Identify which cell holds the provided text, then report its [x, y] central coordinate. 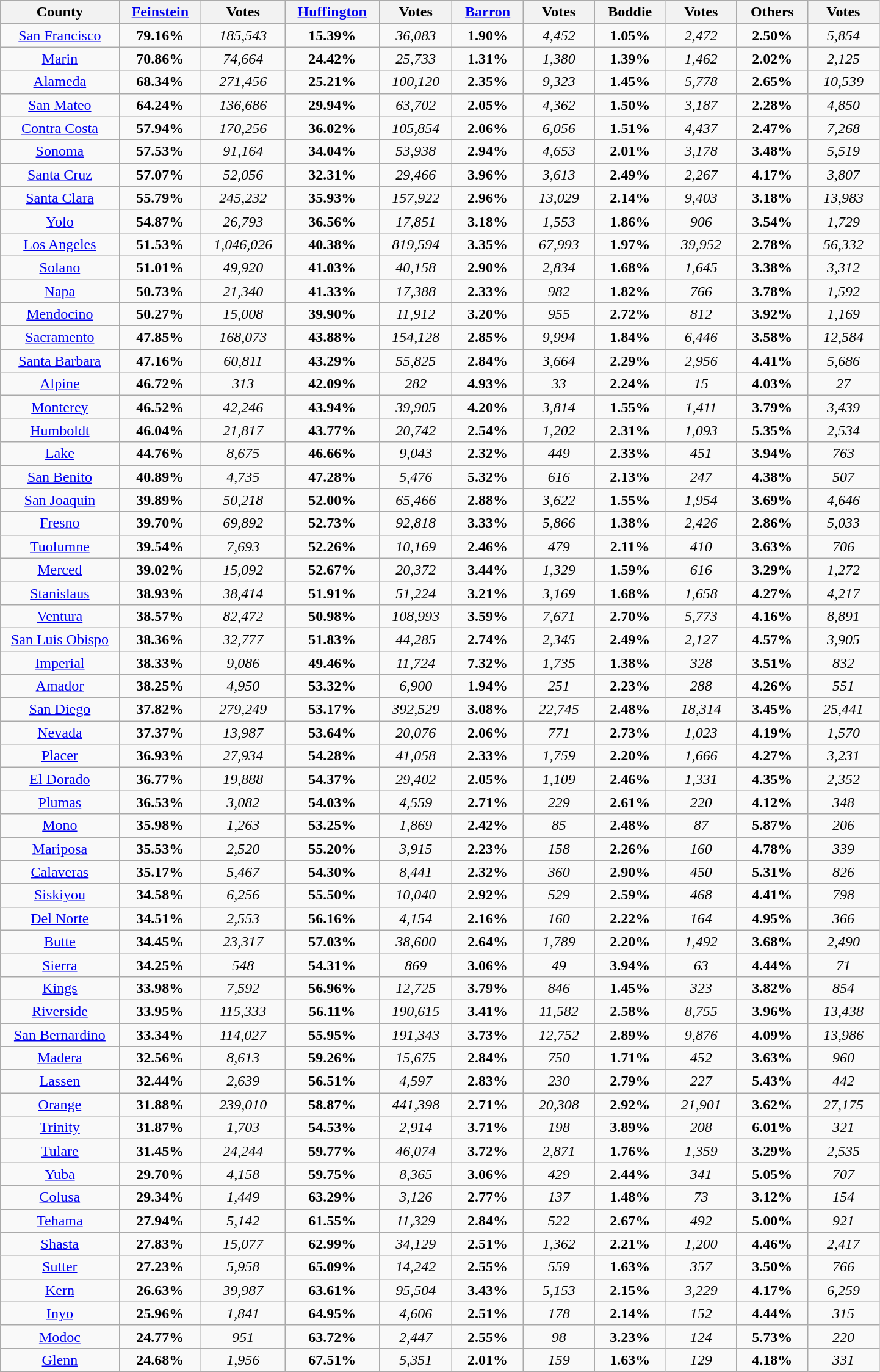
1,362 [559, 1244]
410 [701, 546]
3.62% [773, 1105]
17,388 [416, 291]
1,272 [843, 570]
2,871 [559, 1151]
4.16% [773, 616]
San Diego [60, 710]
70.86% [160, 59]
39.70% [160, 523]
31.45% [160, 1151]
38,414 [243, 593]
229 [559, 802]
1,592 [843, 291]
271,456 [243, 82]
227 [701, 1081]
321 [843, 1128]
1,109 [559, 779]
3.72% [488, 1151]
4.26% [773, 686]
41,058 [416, 756]
Sierra [60, 965]
53.64% [332, 733]
2.13% [630, 477]
1.76% [630, 1151]
8,613 [243, 1058]
Feinstein [160, 12]
1,046,026 [243, 244]
Lake [60, 454]
Mendocino [60, 314]
19,888 [243, 779]
57.07% [160, 175]
3.21% [488, 593]
25,441 [843, 710]
54.87% [160, 221]
1.05% [630, 35]
Trinity [60, 1128]
158 [559, 849]
3.44% [488, 570]
82,472 [243, 616]
5.73% [773, 1337]
2.88% [488, 500]
1,263 [243, 826]
56.16% [332, 918]
450 [701, 872]
44,285 [416, 639]
159 [559, 1360]
2,417 [843, 1244]
3,915 [416, 849]
245,232 [243, 198]
551 [843, 686]
38.33% [160, 662]
4.57% [773, 639]
2.61% [630, 802]
750 [559, 1058]
4,646 [843, 500]
5,351 [416, 1360]
64.24% [160, 105]
15.39% [332, 35]
313 [243, 384]
27 [843, 384]
846 [559, 988]
Alameda [60, 82]
771 [559, 733]
Boddie [630, 12]
Santa Barbara [60, 361]
Orange [60, 1105]
Nevada [60, 733]
9,043 [416, 454]
1,954 [701, 500]
3,439 [843, 407]
35.93% [332, 198]
40,158 [416, 267]
Mariposa [60, 849]
59.75% [332, 1174]
6,259 [843, 1290]
63,702 [416, 105]
54.31% [332, 965]
52.73% [332, 523]
35.53% [160, 849]
Glenn [60, 1360]
32.56% [160, 1058]
812 [701, 314]
51,224 [416, 593]
51.01% [160, 267]
36.93% [160, 756]
5,778 [701, 82]
52.00% [332, 500]
206 [843, 826]
154 [843, 1197]
5,686 [843, 361]
3,178 [701, 151]
22,745 [559, 710]
1,411 [701, 407]
1,841 [243, 1313]
57.03% [332, 942]
3.43% [488, 1290]
763 [843, 454]
35.98% [160, 826]
34.51% [160, 918]
4.35% [773, 779]
55.79% [160, 198]
Yuba [60, 1174]
441,398 [416, 1105]
39.54% [160, 546]
315 [843, 1313]
8,891 [843, 616]
Tehama [60, 1221]
2.29% [630, 361]
3,169 [559, 593]
Siskiyou [60, 895]
492 [701, 1221]
1.48% [630, 1197]
55,825 [416, 361]
79.16% [160, 35]
29,402 [416, 779]
32.44% [160, 1081]
100,120 [416, 82]
2,553 [243, 918]
Del Norte [60, 918]
4.95% [773, 918]
47.85% [160, 338]
2.11% [630, 546]
4,735 [243, 477]
9,403 [701, 198]
20,372 [416, 570]
59.77% [332, 1151]
57.53% [160, 151]
26,793 [243, 221]
4,559 [416, 802]
Santa Cruz [60, 175]
2,639 [243, 1081]
3.82% [773, 988]
53,938 [416, 151]
3.41% [488, 1011]
27.23% [160, 1267]
54.03% [332, 802]
27,934 [243, 756]
Napa [60, 291]
1,331 [701, 779]
3.12% [773, 1197]
1.86% [630, 221]
3,312 [843, 267]
11,912 [416, 314]
4.46% [773, 1244]
2.59% [630, 895]
36.53% [160, 802]
3,814 [559, 407]
4,437 [701, 128]
7,592 [243, 988]
2.73% [630, 733]
23,317 [243, 942]
49 [559, 965]
61.55% [332, 1221]
67,993 [559, 244]
2,125 [843, 59]
507 [843, 477]
115,333 [243, 1011]
Sutter [60, 1267]
34.58% [160, 895]
960 [843, 1058]
Imperial [60, 662]
7.32% [488, 662]
34,129 [416, 1244]
2.78% [773, 244]
3.35% [488, 244]
65.09% [332, 1267]
164 [701, 918]
San Bernardino [60, 1035]
1.84% [630, 338]
Madera [60, 1058]
56.96% [332, 988]
Kern [60, 1290]
5.31% [773, 872]
4.20% [488, 407]
34.25% [160, 965]
49,920 [243, 267]
4,606 [416, 1313]
2.24% [630, 384]
Sacramento [60, 338]
39,987 [243, 1290]
247 [701, 477]
Modoc [60, 1337]
136,686 [243, 105]
6,256 [243, 895]
98 [559, 1337]
64.95% [332, 1313]
29.70% [160, 1174]
Alpine [60, 384]
92,818 [416, 523]
46,074 [416, 1151]
Mono [60, 826]
559 [559, 1267]
819,594 [416, 244]
3.23% [630, 1337]
170,256 [243, 128]
49.46% [332, 662]
Merced [60, 570]
43.29% [332, 361]
38.57% [160, 616]
9,994 [559, 338]
3,082 [243, 802]
53.25% [332, 826]
4,950 [243, 686]
50.98% [332, 616]
2.96% [488, 198]
906 [701, 221]
39.02% [160, 570]
190,615 [416, 1011]
7,693 [243, 546]
55.95% [332, 1035]
41.03% [332, 267]
53.32% [332, 686]
13,438 [843, 1011]
85 [559, 826]
1,449 [243, 1197]
39.89% [160, 500]
2.02% [773, 59]
10,040 [416, 895]
1,023 [701, 733]
Others [773, 12]
185,543 [243, 35]
Humboldt [60, 430]
43.77% [332, 430]
4.12% [773, 802]
43.88% [332, 338]
8,365 [416, 1174]
1,329 [559, 570]
2.83% [488, 1081]
36.56% [332, 221]
178 [559, 1313]
65,466 [416, 500]
2,535 [843, 1151]
1.31% [488, 59]
56,332 [843, 244]
826 [843, 872]
55.50% [332, 895]
35.17% [160, 872]
1,869 [416, 826]
3.48% [773, 151]
921 [843, 1221]
37.82% [160, 710]
2.58% [630, 1011]
Santa Clara [60, 198]
4,850 [843, 105]
27.94% [160, 1221]
31.88% [160, 1105]
1,200 [701, 1244]
1.59% [630, 570]
7,671 [559, 616]
2,127 [701, 639]
1,359 [701, 1151]
36,083 [416, 35]
71 [843, 965]
10,169 [416, 546]
3.51% [773, 662]
6,446 [701, 338]
15,675 [416, 1058]
46.52% [160, 407]
442 [843, 1081]
2.35% [488, 82]
Riverside [60, 1011]
4.19% [773, 733]
25.21% [332, 82]
Monterey [60, 407]
20,076 [416, 733]
108,993 [416, 616]
2.31% [630, 430]
2.64% [488, 942]
11,724 [416, 662]
2.89% [630, 1035]
2.42% [488, 826]
1.82% [630, 291]
9,876 [701, 1035]
3,905 [843, 639]
54.53% [332, 1128]
323 [701, 988]
2.67% [630, 1221]
54.37% [332, 779]
38.25% [160, 686]
Calaveras [60, 872]
2.94% [488, 151]
2,345 [559, 639]
6,900 [416, 686]
1,093 [701, 430]
6,056 [559, 128]
40.89% [160, 477]
3.92% [773, 314]
982 [559, 291]
15,077 [243, 1244]
168,073 [243, 338]
51.53% [160, 244]
Barron [488, 12]
27,175 [843, 1105]
21,817 [243, 430]
328 [701, 662]
955 [559, 314]
18,314 [701, 710]
4.03% [773, 384]
1.94% [488, 686]
4.18% [773, 1360]
56.51% [332, 1081]
Sonoma [60, 151]
1,703 [243, 1128]
4,362 [559, 105]
1,789 [559, 942]
24,244 [243, 1151]
1,169 [843, 314]
12,584 [843, 338]
157,922 [416, 198]
5,153 [559, 1290]
1,645 [701, 267]
548 [243, 965]
2.77% [488, 1197]
2,834 [559, 267]
4.78% [773, 849]
3.54% [773, 221]
114,027 [243, 1035]
152 [701, 1313]
2.72% [630, 314]
15,092 [243, 570]
341 [701, 1174]
2,534 [843, 430]
9,086 [243, 662]
24.68% [160, 1360]
67.51% [332, 1360]
348 [843, 802]
42.09% [332, 384]
25,733 [416, 59]
279,249 [243, 710]
2,914 [416, 1128]
798 [843, 895]
9,323 [559, 82]
230 [559, 1081]
33 [559, 384]
38.36% [160, 639]
8,755 [701, 1011]
46.72% [160, 384]
1.97% [630, 244]
26.63% [160, 1290]
12,725 [416, 988]
5.05% [773, 1174]
31.87% [160, 1128]
Tulare [60, 1151]
5,467 [243, 872]
2.21% [630, 1244]
2.79% [630, 1081]
46.04% [160, 430]
124 [701, 1337]
40.38% [332, 244]
2.54% [488, 430]
33.95% [160, 1011]
21,340 [243, 291]
1,380 [559, 59]
Los Angeles [60, 244]
2,472 [701, 35]
46.66% [332, 454]
60,811 [243, 361]
331 [843, 1360]
3.71% [488, 1128]
Plumas [60, 802]
Amador [60, 686]
5.43% [773, 1081]
5.32% [488, 477]
1.71% [630, 1058]
7,268 [843, 128]
4,217 [843, 593]
1,956 [243, 1360]
339 [843, 849]
129 [701, 1360]
105,854 [416, 128]
36.77% [160, 779]
73 [701, 1197]
59.26% [332, 1058]
Yolo [60, 221]
Solano [60, 267]
San Mateo [60, 105]
Fresno [60, 523]
1,553 [559, 221]
55.20% [332, 849]
Butte [60, 942]
10,539 [843, 82]
449 [559, 454]
1,666 [701, 756]
68.34% [160, 82]
24.42% [332, 59]
6.01% [773, 1128]
451 [701, 454]
468 [701, 895]
3.78% [773, 291]
1,658 [701, 593]
50,218 [243, 500]
54.30% [332, 872]
Stanislaus [60, 593]
479 [559, 546]
14,242 [416, 1267]
5,142 [243, 1221]
County [60, 12]
San Francisco [60, 35]
2.70% [630, 616]
63.61% [332, 1290]
2.47% [773, 128]
50.73% [160, 291]
15 [701, 384]
357 [701, 1267]
Colusa [60, 1197]
11,329 [416, 1221]
3.68% [773, 942]
Placer [60, 756]
29,466 [416, 175]
33.98% [160, 988]
57.94% [160, 128]
3.69% [773, 500]
3,622 [559, 500]
13,986 [843, 1035]
2,956 [701, 361]
706 [843, 546]
56.11% [332, 1011]
282 [416, 384]
2.50% [773, 35]
2,426 [701, 523]
Shasta [60, 1244]
2,267 [701, 175]
1,735 [559, 662]
4.93% [488, 384]
3,231 [843, 756]
5,866 [559, 523]
2.26% [630, 849]
2,520 [243, 849]
Contra Costa [60, 128]
1,570 [843, 733]
29.94% [332, 105]
1,202 [559, 430]
832 [843, 662]
39,905 [416, 407]
4,653 [559, 151]
13,029 [559, 198]
2,490 [843, 942]
52.67% [332, 570]
El Dorado [60, 779]
Lassen [60, 1081]
63 [701, 965]
39.90% [332, 314]
20,742 [416, 430]
Kings [60, 988]
4,158 [243, 1174]
5.35% [773, 430]
5,854 [843, 35]
869 [416, 965]
13,983 [843, 198]
Tuolumne [60, 546]
69,892 [243, 523]
1,492 [701, 942]
360 [559, 872]
62.99% [332, 1244]
38.93% [160, 593]
5,033 [843, 523]
51.83% [332, 639]
12,752 [559, 1035]
5,958 [243, 1267]
Ventura [60, 616]
63.72% [332, 1337]
5,519 [843, 151]
17,851 [416, 221]
3,187 [701, 105]
288 [701, 686]
3,126 [416, 1197]
854 [843, 988]
529 [559, 895]
137 [559, 1197]
San Luis Obispo [60, 639]
198 [559, 1128]
91,164 [243, 151]
429 [559, 1174]
44.76% [160, 454]
43.94% [332, 407]
3.59% [488, 616]
41.33% [332, 291]
63.29% [332, 1197]
32.31% [332, 175]
2.44% [630, 1174]
522 [559, 1221]
208 [701, 1128]
20,308 [559, 1105]
2.16% [488, 918]
1.90% [488, 35]
5.00% [773, 1221]
2,352 [843, 779]
3.38% [773, 267]
3.33% [488, 523]
39,952 [701, 244]
25.96% [160, 1313]
San Joaquin [60, 500]
47.28% [332, 477]
2.65% [773, 82]
3.08% [488, 710]
51.91% [332, 593]
34.45% [160, 942]
154,128 [416, 338]
2.22% [630, 918]
24.77% [160, 1337]
366 [843, 918]
8,675 [243, 454]
2.28% [773, 105]
47.16% [160, 361]
38,600 [416, 942]
3,664 [559, 361]
1.51% [630, 128]
Inyo [60, 1313]
3,807 [843, 175]
4,597 [416, 1081]
392,529 [416, 710]
5.87% [773, 826]
8,441 [416, 872]
1.39% [630, 59]
52.26% [332, 546]
2,447 [416, 1337]
452 [701, 1058]
2.74% [488, 639]
951 [243, 1337]
3.45% [773, 710]
53.17% [332, 710]
4.09% [773, 1035]
87 [701, 826]
95,504 [416, 1290]
239,010 [243, 1105]
1,729 [843, 221]
1.50% [630, 105]
15,008 [243, 314]
1,759 [559, 756]
74,664 [243, 59]
Marin [60, 59]
34.04% [332, 151]
Huffington [332, 12]
33.34% [160, 1035]
4,452 [559, 35]
3.58% [773, 338]
50.27% [160, 314]
32,777 [243, 639]
4,154 [416, 918]
3,613 [559, 175]
4.38% [773, 477]
191,343 [416, 1035]
251 [559, 686]
21,901 [701, 1105]
5,476 [416, 477]
3,229 [701, 1290]
2.86% [773, 523]
3.20% [488, 314]
42,246 [243, 407]
2.15% [630, 1290]
5,773 [701, 616]
52,056 [243, 175]
13,987 [243, 733]
San Benito [60, 477]
58.87% [332, 1105]
3.50% [773, 1267]
27.83% [160, 1244]
54.28% [332, 756]
11,582 [559, 1011]
3.73% [488, 1035]
3.89% [630, 1128]
707 [843, 1174]
36.02% [332, 128]
29.34% [160, 1197]
37.37% [160, 733]
1,462 [701, 59]
2.85% [488, 338]
